Return the [X, Y] coordinate for the center point of the cell that contains the specified text.  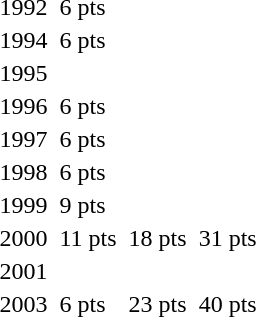
18 pts [158, 238]
9 pts [88, 205]
11 pts [88, 238]
